Detect which cell encompasses the target text, then output its [X, Y] center coordinate. 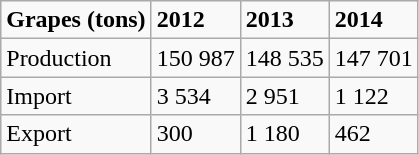
1 180 [284, 134]
Production [76, 58]
2014 [374, 20]
Grapes (tons) [76, 20]
2012 [196, 20]
150 987 [196, 58]
2013 [284, 20]
462 [374, 134]
147 701 [374, 58]
300 [196, 134]
2 951 [284, 96]
148 535 [284, 58]
Export [76, 134]
1 122 [374, 96]
3 534 [196, 96]
Import [76, 96]
